Pinpoint the cell where the given text exists, returning its (X, Y) midpoint coordinate. 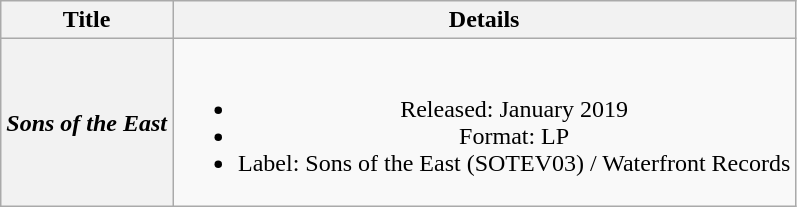
Sons of the East (87, 122)
Title (87, 20)
Details (484, 20)
Released: January 2019Format: LPLabel: Sons of the East (SOTEV03) / Waterfront Records (484, 122)
